Capture the cell that displays the provided text and extract its (x, y) central coordinate. 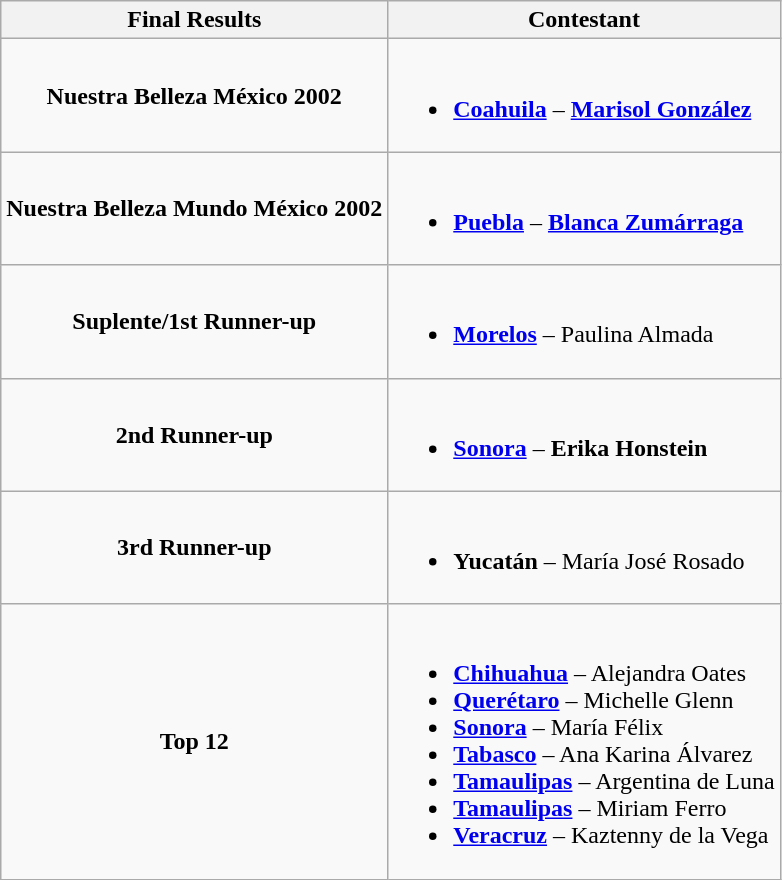
Morelos – Paulina Almada (584, 322)
Yucatán – María José Rosado (584, 548)
Puebla – Blanca Zumárraga (584, 208)
Nuestra Belleza Mundo México 2002 (194, 208)
Nuestra Belleza México 2002 (194, 96)
Coahuila – Marisol González (584, 96)
Suplente/1st Runner-up (194, 322)
Contestant (584, 20)
2nd Runner-up (194, 434)
Final Results (194, 20)
3rd Runner-up (194, 548)
Top 12 (194, 742)
Sonora – Erika Honstein (584, 434)
